Locate the cell with the specified text and output its (X, Y) center coordinate. 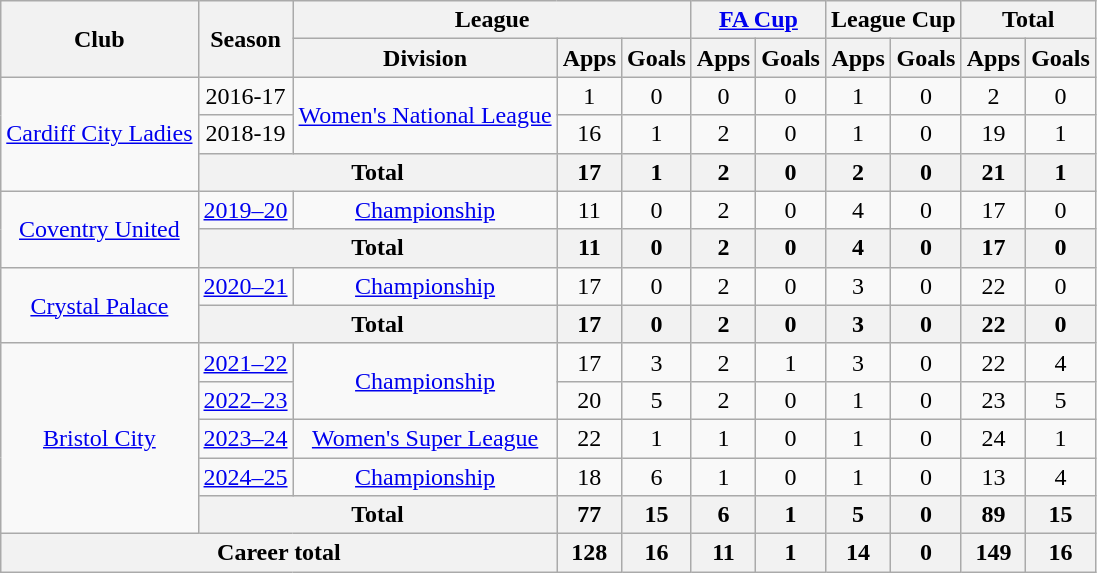
League Cup (893, 20)
20 (589, 400)
2020–21 (246, 286)
Women's Super League (425, 438)
89 (993, 515)
Cardiff City Ladies (100, 134)
18 (589, 477)
Women's National League (425, 115)
2019–20 (246, 210)
Club (100, 39)
Career total (279, 553)
2024–25 (246, 477)
21 (993, 172)
Season (246, 39)
2018-19 (246, 134)
24 (993, 438)
2016-17 (246, 96)
19 (993, 134)
77 (589, 515)
2022–23 (246, 400)
Division (425, 58)
Bristol City (100, 438)
FA Cup (758, 20)
13 (993, 477)
2023–24 (246, 438)
Crystal Palace (100, 305)
149 (993, 553)
128 (589, 553)
23 (993, 400)
2021–22 (246, 362)
League (492, 20)
Coventry United (100, 229)
14 (858, 553)
